Extract the [x, y] coordinate from the center of the cell holding the provided text.  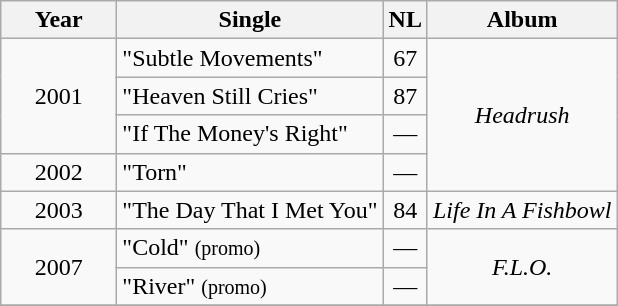
F.L.O. [522, 267]
"River" (promo) [250, 286]
NL [405, 20]
"Heaven Still Cries" [250, 96]
Life In A Fishbowl [522, 210]
"Cold" (promo) [250, 248]
67 [405, 58]
Album [522, 20]
Year [59, 20]
"Subtle Movements" [250, 58]
2003 [59, 210]
Single [250, 20]
87 [405, 96]
"Torn" [250, 172]
Headrush [522, 115]
2007 [59, 267]
84 [405, 210]
"If The Money's Right" [250, 134]
2001 [59, 96]
"The Day That I Met You" [250, 210]
2002 [59, 172]
